Scan for the cell matching the given text and deliver its (x, y) coordinate at center. 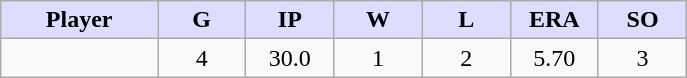
L (466, 20)
Player (80, 20)
IP (290, 20)
30.0 (290, 58)
4 (202, 58)
5.70 (554, 58)
1 (378, 58)
2 (466, 58)
W (378, 20)
G (202, 20)
SO (642, 20)
ERA (554, 20)
3 (642, 58)
